Capture the cell that displays the provided text and extract its (X, Y) central coordinate. 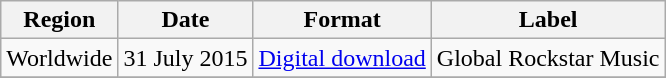
Global Rockstar Music (548, 58)
Worldwide (60, 58)
Format (342, 20)
Digital download (342, 58)
Region (60, 20)
31 July 2015 (186, 58)
Date (186, 20)
Label (548, 20)
